Find where the given text appears and provide that cell's center as [X, Y] coordinate. 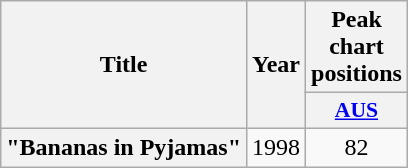
AUS [357, 111]
Title [124, 65]
82 [357, 147]
"Bananas in Pyjamas" [124, 147]
Year [276, 65]
Peak chart positions [357, 47]
1998 [276, 147]
